Find where the given text appears and provide that cell's center as [X, Y] coordinate. 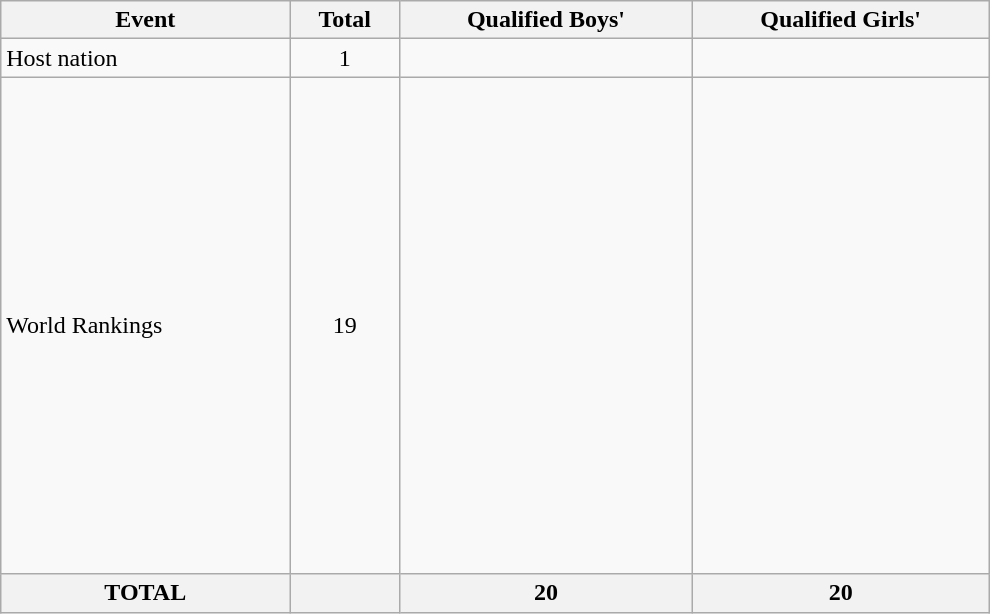
1 [345, 58]
Host nation [146, 58]
Event [146, 20]
TOTAL [146, 593]
Total [345, 20]
World Rankings [146, 326]
Qualified Boys' [546, 20]
Qualified Girls' [840, 20]
19 [345, 326]
